Capture the cell that displays the provided text and extract its (x, y) central coordinate. 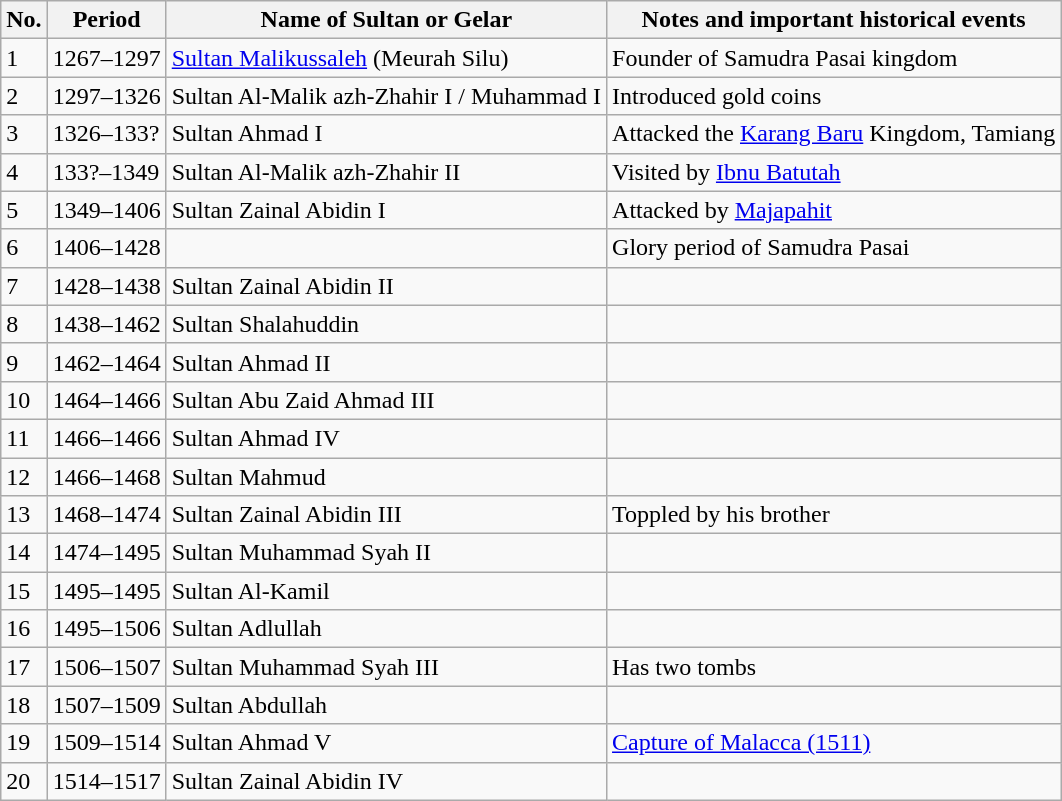
1509–1514 (106, 743)
4 (24, 172)
Sultan Muhammad Syah II (386, 553)
Sultan Zainal Abidin IV (386, 781)
Capture of Malacca (1511) (834, 743)
Sultan Zainal Abidin III (386, 515)
1 (24, 58)
No. (24, 20)
1507–1509 (106, 705)
9 (24, 362)
1464–1466 (106, 400)
Toppled by his brother (834, 515)
1462–1464 (106, 362)
15 (24, 591)
Visited by Ibnu Batutah (834, 172)
1326–133? (106, 134)
Glory period of Samudra Pasai (834, 248)
20 (24, 781)
Sultan Shalahuddin (386, 324)
Sultan Ahmad V (386, 743)
Name of Sultan or Gelar (386, 20)
19 (24, 743)
Sultan Abdullah (386, 705)
133?–1349 (106, 172)
1495–1506 (106, 629)
Sultan Ahmad I (386, 134)
Sultan Abu Zaid Ahmad III (386, 400)
1468–1474 (106, 515)
1466–1468 (106, 477)
Sultan Ahmad II (386, 362)
Founder of Samudra Pasai kingdom (834, 58)
Sultan Zainal Abidin II (386, 286)
Introduced gold coins (834, 96)
17 (24, 667)
1506–1507 (106, 667)
1474–1495 (106, 553)
1438–1462 (106, 324)
8 (24, 324)
10 (24, 400)
14 (24, 553)
1297–1326 (106, 96)
Sultan Malikussaleh (Meurah Silu) (386, 58)
12 (24, 477)
Sultan Adlullah (386, 629)
1267–1297 (106, 58)
Sultan Al-Kamil (386, 591)
Sultan Zainal Abidin I (386, 210)
1466–1466 (106, 438)
Sultan Ahmad IV (386, 438)
18 (24, 705)
13 (24, 515)
1349–1406 (106, 210)
2 (24, 96)
1514–1517 (106, 781)
Period (106, 20)
3 (24, 134)
5 (24, 210)
Notes and important historical events (834, 20)
Has two tombs (834, 667)
Sultan Al-Malik azh-Zhahir I / Muhammad I (386, 96)
7 (24, 286)
16 (24, 629)
Attacked by Majapahit (834, 210)
Sultan Mahmud (386, 477)
11 (24, 438)
Attacked the Karang Baru Kingdom, Tamiang (834, 134)
1495–1495 (106, 591)
1406–1428 (106, 248)
6 (24, 248)
1428–1438 (106, 286)
Sultan Muhammad Syah III (386, 667)
Sultan Al-Malik azh-Zhahir II (386, 172)
